From the cell containing the given text, extract its center point as (X, Y) coordinate. 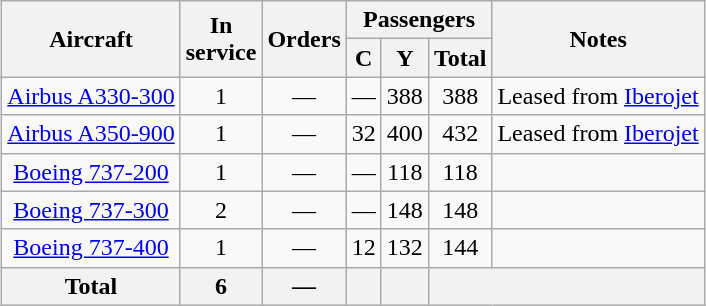
Notes (598, 39)
Boeing 737-200 (91, 172)
432 (460, 134)
In service (221, 39)
2 (221, 210)
Boeing 737-300 (91, 210)
Y (404, 58)
Aircraft (91, 39)
400 (404, 134)
Orders (304, 39)
Passengers (419, 20)
Airbus A350-900 (91, 134)
32 (364, 134)
Boeing 737-400 (91, 248)
Airbus A330-300 (91, 96)
C (364, 58)
6 (221, 286)
132 (404, 248)
12 (364, 248)
144 (460, 248)
